Determine the [X, Y] coordinate at the center of the cell enclosing the given text.  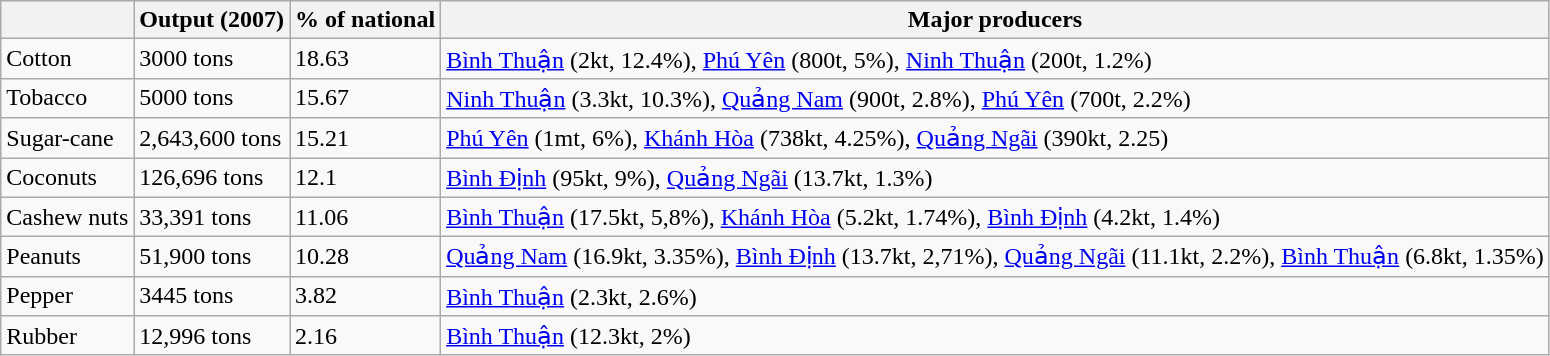
Output (2007) [212, 20]
Peanuts [68, 257]
Ninh Thuận (3.3kt, 10.3%), Quảng Nam (900t, 2.8%), Phú Yên (700t, 2.2%) [996, 98]
Bình Định (95kt, 9%), Quảng Ngãi (13.7kt, 1.3%) [996, 178]
Bình Thuận (17.5kt, 5,8%), Khánh Hòa (5.2kt, 1.74%), Bình Định (4.2kt, 1.4%) [996, 217]
Bình Thuận (12.3kt, 2%) [996, 336]
10.28 [366, 257]
15.67 [366, 98]
11.06 [366, 217]
Pepper [68, 296]
Coconuts [68, 178]
Bình Thuận (2.3kt, 2.6%) [996, 296]
33,391 tons [212, 217]
Rubber [68, 336]
3000 tons [212, 59]
2.16 [366, 336]
Quảng Nam (16.9kt, 3.35%), Bình Định (13.7kt, 2,71%), Quảng Ngãi (11.1kt, 2.2%), Bình Thuận (6.8kt, 1.35%) [996, 257]
18.63 [366, 59]
Tobacco [68, 98]
Phú Yên (1mt, 6%), Khánh Hòa (738kt, 4.25%), Quảng Ngãi (390kt, 2.25) [996, 138]
Cashew nuts [68, 217]
5000 tons [212, 98]
126,696 tons [212, 178]
15.21 [366, 138]
% of national [366, 20]
12,996 tons [212, 336]
51,900 tons [212, 257]
Major producers [996, 20]
2,643,600 tons [212, 138]
12.1 [366, 178]
Bình Thuận (2kt, 12.4%), Phú Yên (800t, 5%), Ninh Thuận (200t, 1.2%) [996, 59]
3445 tons [212, 296]
Cotton [68, 59]
3.82 [366, 296]
Sugar-cane [68, 138]
